Scan for the cell matching the given text and deliver its [X, Y] coordinate at center. 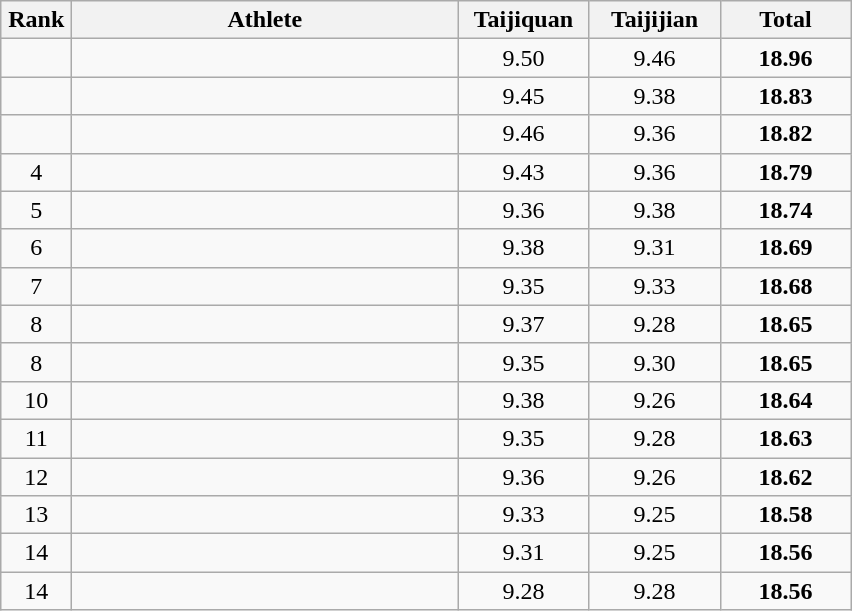
9.50 [524, 58]
18.69 [786, 248]
18.96 [786, 58]
9.45 [524, 96]
Taijijian [654, 20]
18.74 [786, 210]
4 [36, 172]
13 [36, 515]
5 [36, 210]
7 [36, 286]
18.64 [786, 400]
Taijiquan [524, 20]
11 [36, 438]
9.43 [524, 172]
18.83 [786, 96]
9.37 [524, 324]
9.30 [654, 362]
18.63 [786, 438]
Athlete [265, 20]
18.82 [786, 134]
Total [786, 20]
6 [36, 248]
12 [36, 477]
18.62 [786, 477]
Rank [36, 20]
18.68 [786, 286]
18.79 [786, 172]
18.58 [786, 515]
10 [36, 400]
